Locate the cell with the specified text and output its (x, y) center coordinate. 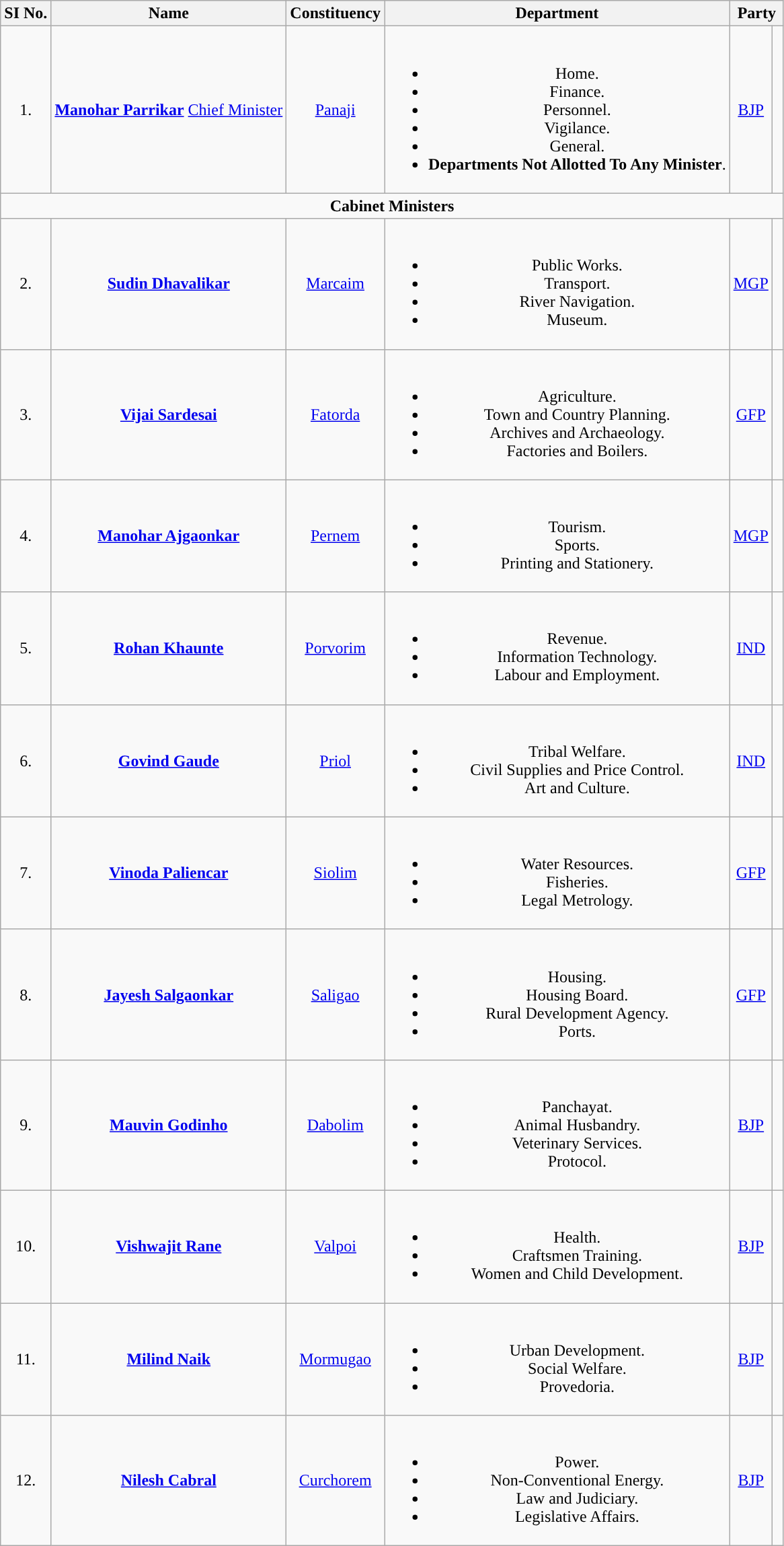
Party (756, 13)
Vishwajit Rane (169, 1246)
1. (26, 110)
Cabinet Ministers (393, 206)
Manohar Ajgaonkar (169, 536)
Pernem (336, 536)
Dabolim (336, 1125)
Panchayat.Animal Husbandry.Veterinary Services.Protocol. (557, 1125)
Mauvin Godinho (169, 1125)
6. (26, 760)
5. (26, 649)
7. (26, 873)
Power.Non-Conventional Energy.Law and Judiciary.Legislative Affairs. (557, 1481)
3. (26, 414)
Fatorda (336, 414)
Revenue.Information Technology.Labour and Employment. (557, 649)
Tourism.Sports.Printing and Stationery. (557, 536)
Home.Finance.Personnel.Vigilance.General.Departments Not Allotted To Any Minister. (557, 110)
Agriculture.Town and Country Planning.Archives and Archaeology.Factories and Boilers. (557, 414)
9. (26, 1125)
Manohar Parrikar Chief Minister (169, 110)
Vinoda Paliencar (169, 873)
Priol (336, 760)
Housing.Housing Board.Rural Development Agency.Ports. (557, 994)
Marcaim (336, 284)
Urban Development.Social Welfare.Provedoria. (557, 1359)
2. (26, 284)
Porvorim (336, 649)
Panaji (336, 110)
11. (26, 1359)
10. (26, 1246)
Sudin Dhavalikar (169, 284)
Rohan Khaunte (169, 649)
Siolim (336, 873)
Department (557, 13)
12. (26, 1481)
Mormugao (336, 1359)
Curchorem (336, 1481)
Public Works.Transport.River Navigation.Museum. (557, 284)
Tribal Welfare.Civil Supplies and Price Control.Art and Culture. (557, 760)
Name (169, 13)
SI No. (26, 13)
Valpoi (336, 1246)
Vijai Sardesai (169, 414)
Milind Naik (169, 1359)
Nilesh Cabral (169, 1481)
Health.Craftsmen Training.Women and Child Development. (557, 1246)
Govind Gaude (169, 760)
Jayesh Salgaonkar (169, 994)
Constituency (336, 13)
Water Resources.Fisheries.Legal Metrology. (557, 873)
Saligao (336, 994)
4. (26, 536)
8. (26, 994)
